Locate the cell with the specified text and output its [x, y] center coordinate. 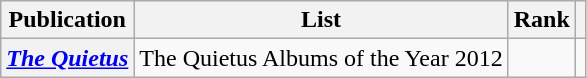
Rank [542, 20]
The Quietus Albums of the Year 2012 [321, 58]
List [321, 20]
The Quietus [68, 58]
Publication [68, 20]
